Find where the given text appears and provide that cell's center as (x, y) coordinate. 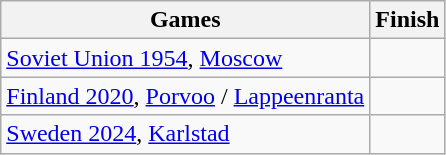
Soviet Union 1954, Moscow (186, 58)
Finish (408, 20)
Finland 2020, Porvoo / Lappeenranta (186, 96)
Sweden 2024, Karlstad (186, 134)
Games (186, 20)
